Output the (X, Y) coordinate of the center of the cell containing the given text.  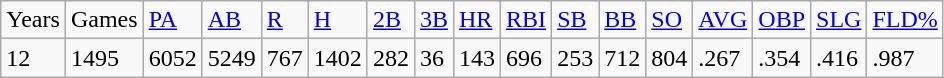
696 (526, 58)
SB (576, 20)
1402 (338, 58)
Years (34, 20)
3B (434, 20)
SLG (839, 20)
6052 (172, 58)
2B (390, 20)
OBP (782, 20)
RBI (526, 20)
.987 (905, 58)
253 (576, 58)
36 (434, 58)
HR (476, 20)
AVG (723, 20)
282 (390, 58)
R (284, 20)
H (338, 20)
Games (104, 20)
.354 (782, 58)
.416 (839, 58)
AB (232, 20)
.267 (723, 58)
PA (172, 20)
5249 (232, 58)
BB (622, 20)
FLD% (905, 20)
767 (284, 58)
12 (34, 58)
1495 (104, 58)
712 (622, 58)
804 (670, 58)
SO (670, 20)
143 (476, 58)
